Provide the (x, y) coordinate of the cell's center where the given text is located.  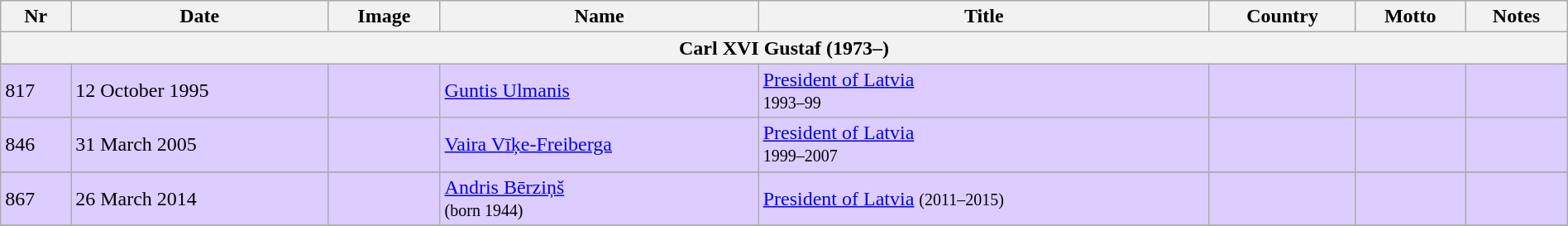
Nr (36, 17)
31 March 2005 (200, 144)
President of Latvia1993–99 (984, 91)
846 (36, 144)
867 (36, 199)
Name (599, 17)
Notes (1517, 17)
Guntis Ulmanis (599, 91)
President of Latvia (2011–2015) (984, 199)
Country (1282, 17)
Vaira Vīķe-Freiberga (599, 144)
Carl XVI Gustaf (1973–) (784, 48)
Motto (1411, 17)
Andris Bērziņš (born 1944) (599, 199)
817 (36, 91)
12 October 1995 (200, 91)
Date (200, 17)
26 March 2014 (200, 199)
President of Latvia1999–2007 (984, 144)
Image (384, 17)
Title (984, 17)
